Find where the given text appears and provide that cell's center as [x, y] coordinate. 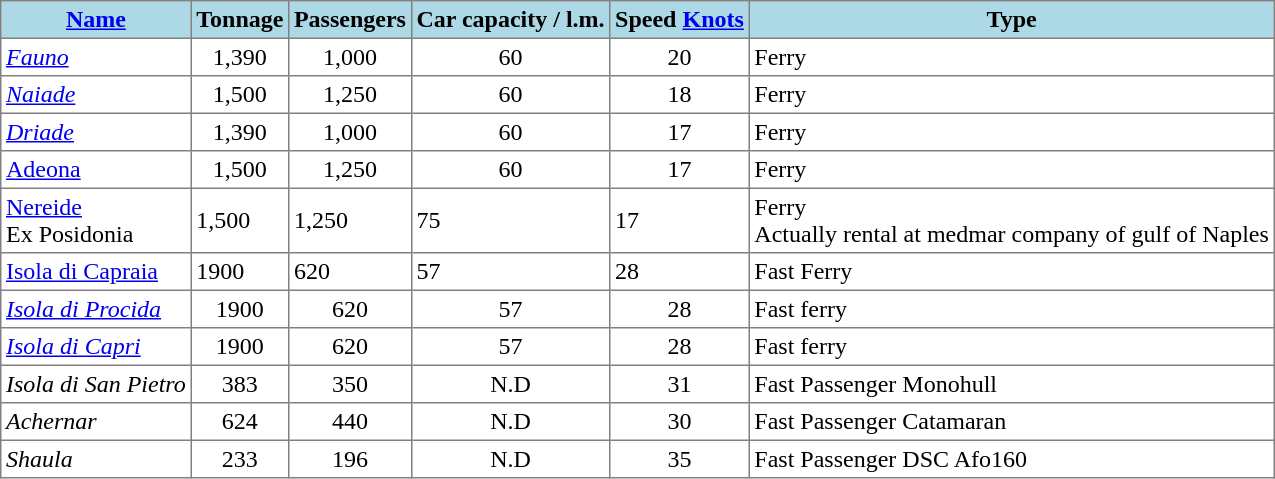
Tonnage [240, 20]
31 [680, 384]
Fast Passenger Monohull [1012, 384]
350 [350, 384]
35 [680, 459]
Driade [96, 132]
233 [240, 459]
624 [240, 422]
20 [680, 57]
Naiade [96, 95]
NereideEx Posidonia [96, 220]
Passengers [350, 20]
Speed Knots [680, 20]
Shaula [96, 459]
Fast Passenger Catamaran [1012, 422]
Type [1012, 20]
Fauno [96, 57]
Isola di Capraia [96, 272]
18 [680, 95]
30 [680, 422]
Fast Passenger DSC Afo160 [1012, 459]
383 [240, 384]
Name [96, 20]
Isola di San Pietro [96, 384]
Achernar [96, 422]
Car capacity / l.m. [510, 20]
196 [350, 459]
FerryActually rental at medmar company of gulf of Naples [1012, 220]
Adeona [96, 170]
Isola di Capri [96, 347]
Fast Ferry [1012, 272]
440 [350, 422]
75 [510, 220]
Isola di Procida [96, 309]
